Capture the cell that displays the provided text and extract its (X, Y) central coordinate. 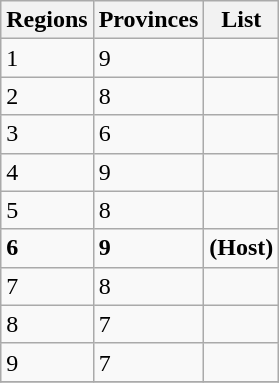
Provinces (148, 20)
1 (47, 58)
3 (47, 134)
2 (47, 96)
List (242, 20)
4 (47, 172)
(Host) (242, 248)
Regions (47, 20)
5 (47, 210)
